Provide the (x, y) coordinate of the cell's center where the given text is located.  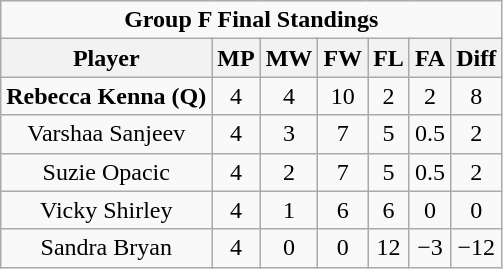
MW (289, 58)
12 (389, 248)
MP (236, 58)
1 (289, 210)
10 (343, 96)
3 (289, 134)
Diff (476, 58)
−12 (476, 248)
Rebecca Kenna (Q) (106, 96)
Sandra Bryan (106, 248)
FW (343, 58)
Player (106, 58)
Suzie Opacic (106, 172)
8 (476, 96)
FA (430, 58)
−3 (430, 248)
Vicky Shirley (106, 210)
FL (389, 58)
Varshaa Sanjeev (106, 134)
Group F Final Standings (252, 20)
